Capture the cell that displays the provided text and extract its [X, Y] central coordinate. 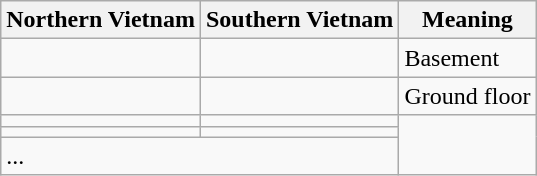
Southern Vietnam [299, 20]
Northern Vietnam [101, 20]
Ground floor [468, 96]
Basement [468, 58]
Meaning [468, 20]
... [200, 156]
